Determine the [X, Y] coordinate at the center of the cell enclosing the given text.  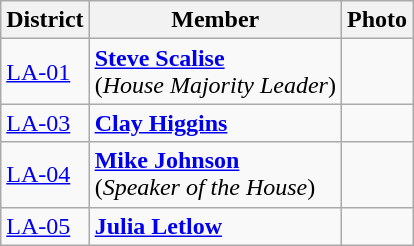
LA-05 [45, 226]
LA-01 [45, 72]
LA-03 [45, 123]
District [45, 20]
Steve Scalise(House Majority Leader) [215, 72]
Mike Johnson(Speaker of the House) [215, 174]
Clay Higgins [215, 123]
Photo [376, 20]
Member [215, 20]
Julia Letlow [215, 226]
LA-04 [45, 174]
